Output the (X, Y) coordinate of the center of the cell containing the given text.  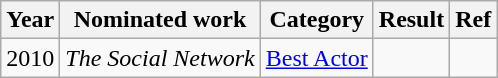
Year (30, 20)
Ref (474, 20)
The Social Network (160, 58)
Nominated work (160, 20)
2010 (30, 58)
Best Actor (316, 58)
Category (316, 20)
Result (411, 20)
